Return the (x, y) coordinate for the center point of the cell that contains the specified text.  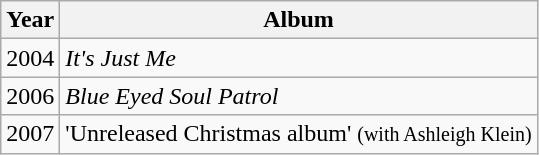
Year (30, 20)
2006 (30, 96)
'Unreleased Christmas album' (with Ashleigh Klein) (298, 134)
Blue Eyed Soul Patrol (298, 96)
Album (298, 20)
It's Just Me (298, 58)
2004 (30, 58)
2007 (30, 134)
